Capture the cell that displays the provided text and extract its [x, y] central coordinate. 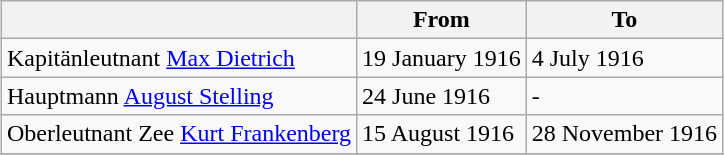
Kapitänleutnant Max Dietrich [178, 58]
- [624, 96]
To [624, 20]
4 July 1916 [624, 58]
15 August 1916 [442, 134]
Oberleutnant Zee Kurt Frankenberg [178, 134]
24 June 1916 [442, 96]
28 November 1916 [624, 134]
From [442, 20]
19 January 1916 [442, 58]
Hauptmann August Stelling [178, 96]
